Determine the (x, y) coordinate at the center of the cell enclosing the given text.  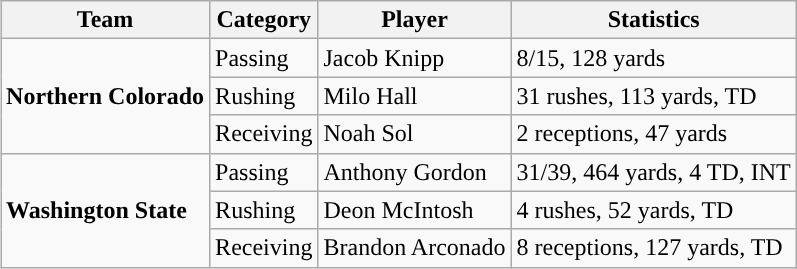
8 receptions, 127 yards, TD (654, 248)
Milo Hall (414, 96)
8/15, 128 yards (654, 58)
Deon McIntosh (414, 210)
31 rushes, 113 yards, TD (654, 96)
Noah Sol (414, 134)
31/39, 464 yards, 4 TD, INT (654, 172)
2 receptions, 47 yards (654, 134)
Brandon Arconado (414, 248)
Northern Colorado (106, 96)
Statistics (654, 20)
Player (414, 20)
Anthony Gordon (414, 172)
4 rushes, 52 yards, TD (654, 210)
Category (264, 20)
Washington State (106, 210)
Jacob Knipp (414, 58)
Team (106, 20)
